Detect which cell encompasses the target text, then output its [X, Y] center coordinate. 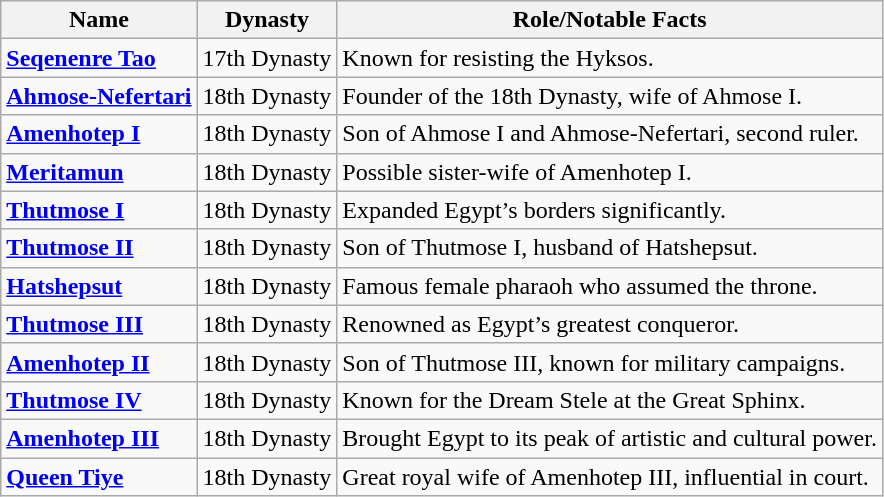
Possible sister-wife of Amenhotep I. [610, 172]
Thutmose I [99, 210]
Son of Ahmose I and Ahmose-Nefertari, second ruler. [610, 134]
Queen Tiye [99, 477]
Renowned as Egypt’s greatest conqueror. [610, 324]
Seqenenre Tao [99, 58]
Thutmose III [99, 324]
17th Dynasty [267, 58]
Known for resisting the Hyksos. [610, 58]
Ahmose-Nefertari [99, 96]
Thutmose II [99, 248]
Thutmose IV [99, 400]
Amenhotep II [99, 362]
Hatshepsut [99, 286]
Famous female pharaoh who assumed the throne. [610, 286]
Amenhotep III [99, 438]
Dynasty [267, 20]
Brought Egypt to its peak of artistic and cultural power. [610, 438]
Amenhotep I [99, 134]
Meritamun [99, 172]
Role/Notable Facts [610, 20]
Founder of the 18th Dynasty, wife of Ahmose I. [610, 96]
Great royal wife of Amenhotep III, influential in court. [610, 477]
Son of Thutmose I, husband of Hatshepsut. [610, 248]
Name [99, 20]
Expanded Egypt’s borders significantly. [610, 210]
Son of Thutmose III, known for military campaigns. [610, 362]
Known for the Dream Stele at the Great Sphinx. [610, 400]
